Output the (X, Y) coordinate of the center of the cell containing the given text.  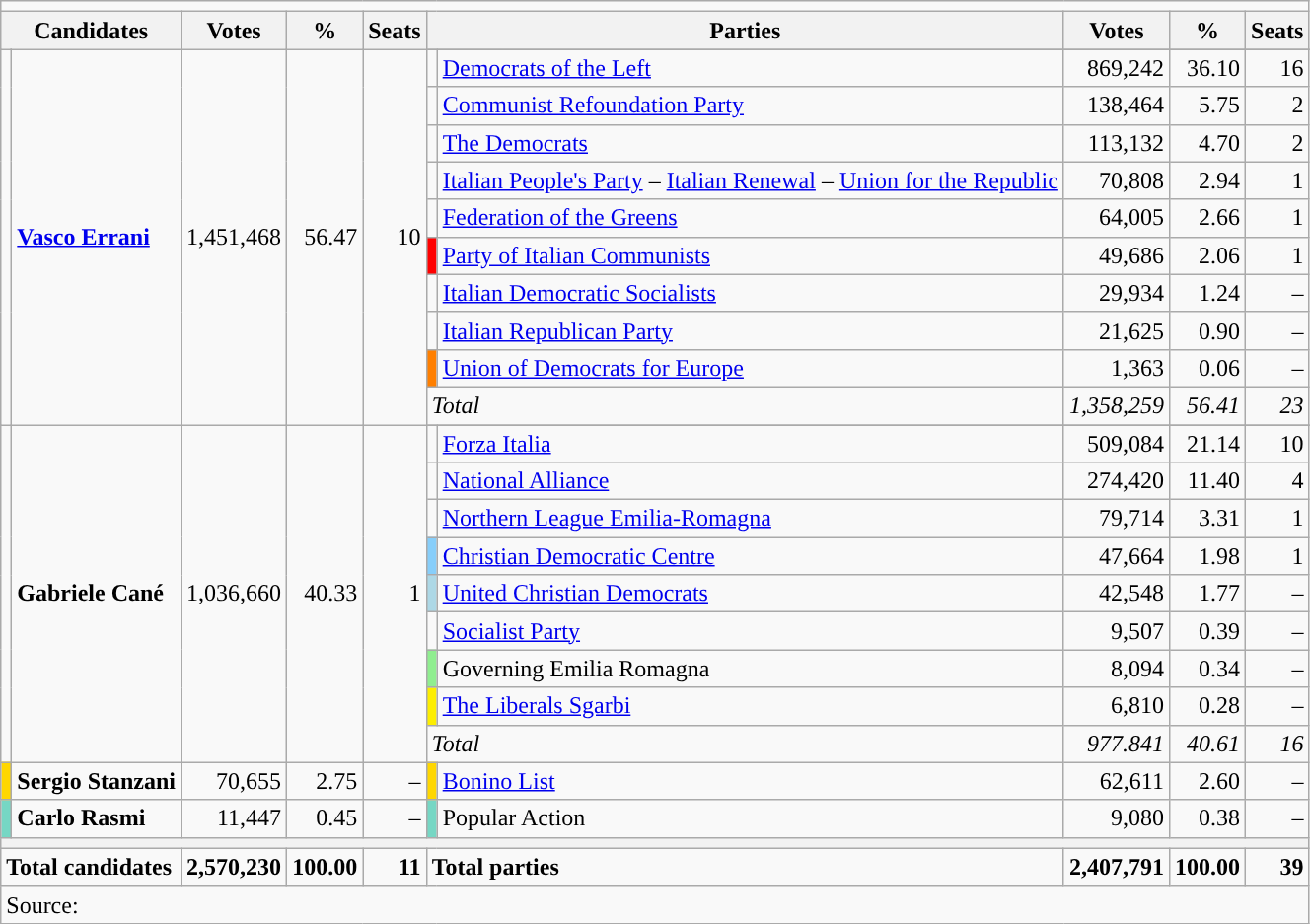
2.06 (1207, 255)
70,808 (1117, 180)
The Democrats (750, 143)
11,447 (235, 818)
Union of Democrats for Europe (750, 368)
21.14 (1207, 443)
0.28 (1207, 706)
11 (395, 867)
869,242 (1117, 68)
23 (1277, 405)
The Liberals Sgarbi (750, 706)
Carlo Rasmi (97, 818)
Total candidates (91, 867)
Socialist Party (750, 631)
42,548 (1117, 594)
Christian Democratic Centre (750, 556)
1,358,259 (1117, 405)
113,132 (1117, 143)
11.40 (1207, 481)
40.33 (326, 594)
2,570,230 (235, 867)
Communist Refoundation Party (750, 106)
47,664 (1117, 556)
29,934 (1117, 293)
40.61 (1207, 744)
Democrats of the Left (750, 68)
70,655 (235, 781)
62,611 (1117, 781)
0.38 (1207, 818)
Governing Emilia Romagna (750, 669)
Vasco Errani (97, 237)
Gabriele Cané (97, 594)
Total parties (745, 867)
2.94 (1207, 180)
9,080 (1117, 818)
Candidates (91, 31)
Italian People's Party – Italian Renewal – Union for the Republic (750, 180)
9,507 (1117, 631)
National Alliance (750, 481)
Party of Italian Communists (750, 255)
0.90 (1207, 330)
79,714 (1117, 519)
5.75 (1207, 106)
6,810 (1117, 706)
1,036,660 (235, 594)
56.41 (1207, 405)
1.77 (1207, 594)
4.70 (1207, 143)
977.841 (1117, 744)
Bonino List (750, 781)
0.34 (1207, 669)
1.24 (1207, 293)
Popular Action (750, 818)
4 (1277, 481)
2,407,791 (1117, 867)
Federation of the Greens (750, 218)
1.98 (1207, 556)
2.66 (1207, 218)
3.31 (1207, 519)
138,464 (1117, 106)
Forza Italia (750, 443)
0.39 (1207, 631)
56.47 (326, 237)
8,094 (1117, 669)
0.45 (326, 818)
274,420 (1117, 481)
36.10 (1207, 68)
1,451,468 (235, 237)
0.06 (1207, 368)
49,686 (1117, 255)
Northern League Emilia-Romagna (750, 519)
2.60 (1207, 781)
Italian Republican Party (750, 330)
Source: (655, 904)
509,084 (1117, 443)
1,363 (1117, 368)
Italian Democratic Socialists (750, 293)
39 (1277, 867)
64,005 (1117, 218)
United Christian Democrats (750, 594)
Sergio Stanzani (97, 781)
2.75 (326, 781)
Parties (745, 31)
21,625 (1117, 330)
